Output the [x, y] coordinate of the center of the cell containing the given text.  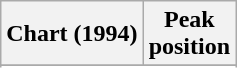
Peakposition [189, 34]
Chart (1994) [72, 34]
